Identify which cell holds the provided text, then report its (x, y) central coordinate. 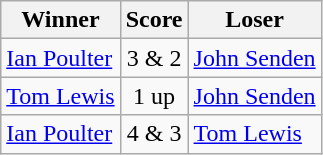
3 & 2 (154, 58)
Winner (60, 20)
Score (154, 20)
4 & 3 (154, 134)
1 up (154, 96)
Loser (254, 20)
